Find where the given text appears and provide that cell's center as [X, Y] coordinate. 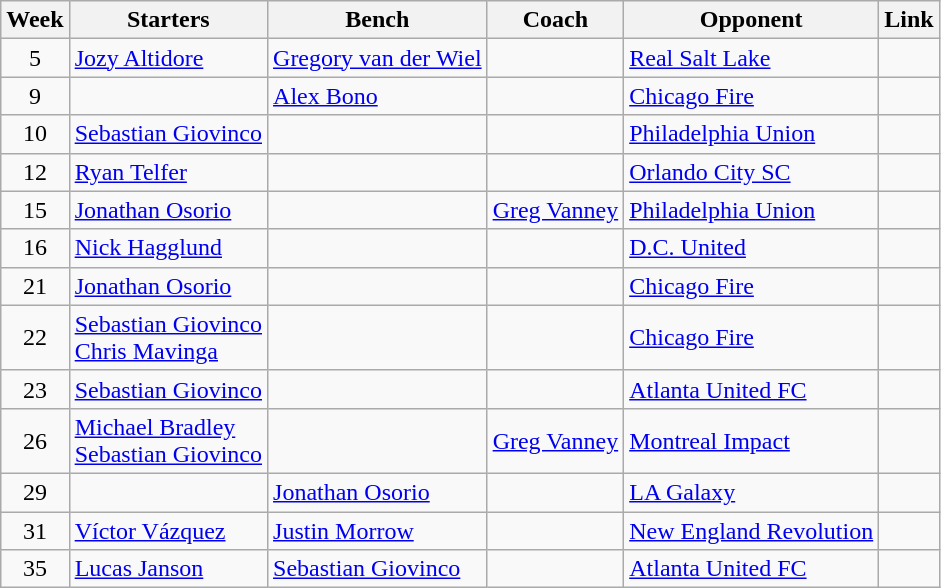
12 [35, 172]
Montreal Impact [752, 440]
Link [909, 20]
23 [35, 389]
Sebastian Giovinco Chris Mavinga [168, 338]
Orlando City SC [752, 172]
Gregory van der Wiel [378, 58]
Bench [378, 20]
35 [35, 569]
Justin Morrow [378, 531]
Alex Bono [378, 96]
Lucas Janson [168, 569]
Víctor Vázquez [168, 531]
5 [35, 58]
15 [35, 210]
New England Revolution [752, 531]
Real Salt Lake [752, 58]
Nick Hagglund [168, 248]
Coach [556, 20]
D.C. United [752, 248]
Michael Bradley Sebastian Giovinco [168, 440]
Ryan Telfer [168, 172]
Week [35, 20]
Opponent [752, 20]
Jozy Altidore [168, 58]
26 [35, 440]
16 [35, 248]
Starters [168, 20]
31 [35, 531]
LA Galaxy [752, 492]
21 [35, 286]
9 [35, 96]
22 [35, 338]
29 [35, 492]
10 [35, 134]
